Determine the [X, Y] coordinate at the center of the cell enclosing the given text.  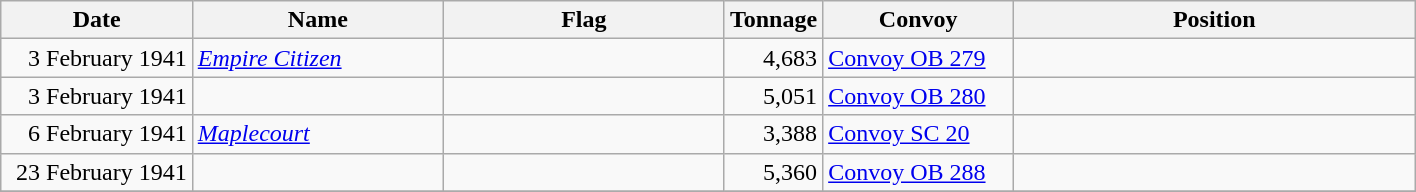
23 February 1941 [96, 172]
Convoy OB 280 [918, 96]
Flag [584, 20]
Convoy SC 20 [918, 134]
Convoy OB 279 [918, 58]
Date [96, 20]
Tonnage [773, 20]
Convoy OB 288 [918, 172]
6 February 1941 [96, 134]
Convoy [918, 20]
Empire Citizen [318, 58]
4,683 [773, 58]
3,388 [773, 134]
Maplecourt [318, 134]
5,360 [773, 172]
Name [318, 20]
Position [1214, 20]
5,051 [773, 96]
